Locate the cell with the specified text and output its [X, Y] center coordinate. 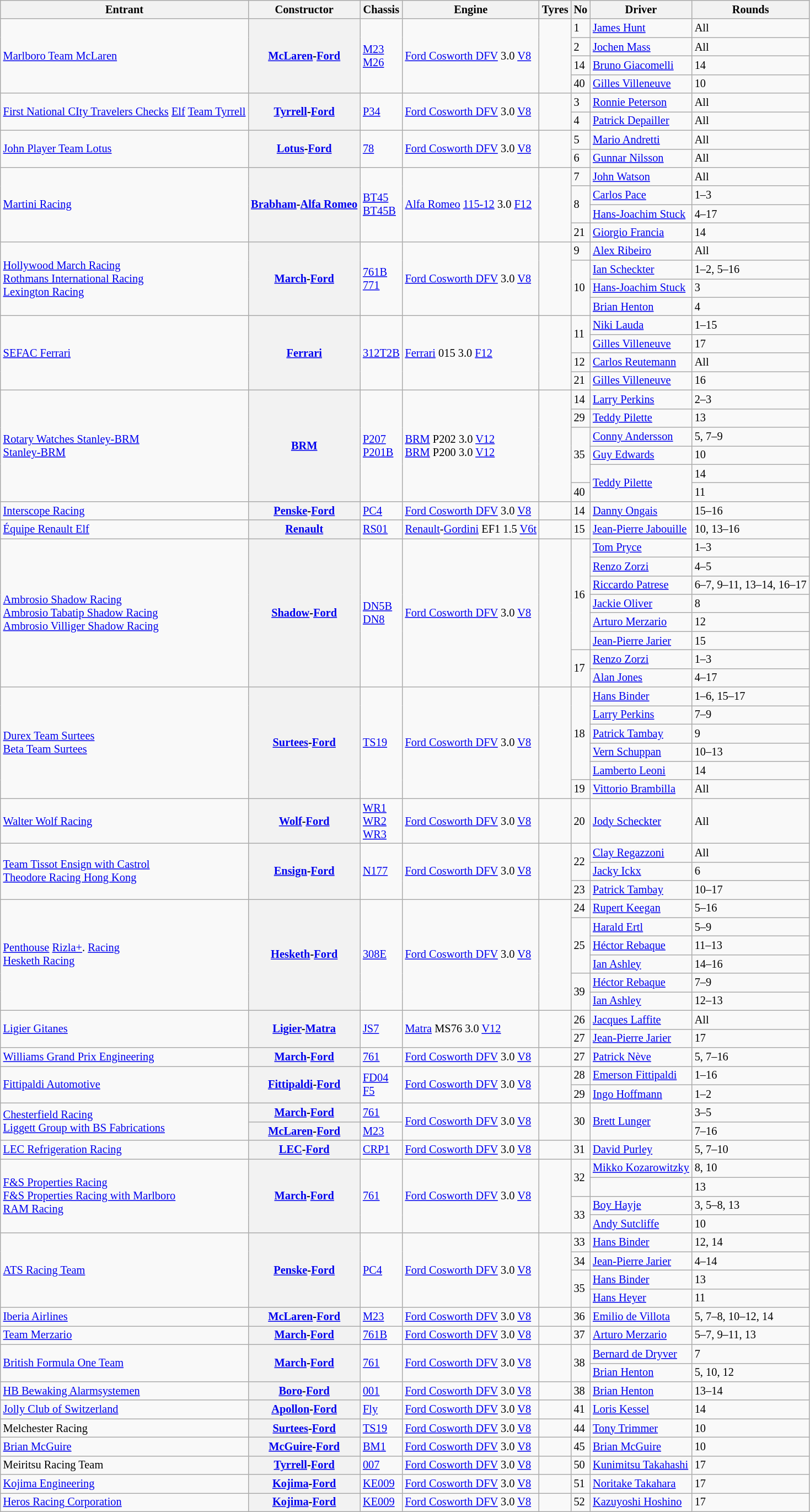
Ferrari [304, 353]
Team Tissot Ensign with Castrol Theodore Racing Hong Kong [125, 871]
Ian Scheckter [641, 270]
Chassis [381, 9]
Fittipaldi Automotive [125, 1084]
5, 10, 12 [751, 1372]
Bruno Giacomelli [641, 65]
1 [581, 28]
001 [381, 1391]
Danny Ongais [641, 511]
Kunimitsu Takahashi [641, 1465]
52 [581, 1502]
Renault-Gordini EF1 1.5 V6t [471, 529]
Ligier Gitanes [125, 1029]
Engine [471, 9]
5, 7–16 [751, 1057]
Niki Lauda [641, 325]
Apollon-Ford [304, 1409]
5–9 [751, 927]
Emilio de Villota [641, 1317]
14–16 [751, 964]
WR1WR2WR3 [381, 821]
Lamberto Leoni [641, 770]
Alex Ribeiro [641, 251]
Interscope Racing [125, 511]
24 [581, 908]
Walter Wolf Racing [125, 821]
Alan Jones [641, 678]
44 [581, 1428]
Team Merzario [125, 1335]
Jacques Laffite [641, 1020]
Andy Sutcliffe [641, 1224]
Ensign-Ford [304, 871]
15–16 [751, 511]
Jochen Mass [641, 47]
Driver [641, 9]
BRM [304, 446]
BT45BT45B [381, 204]
Shadow-Ford [304, 612]
ATS Racing Team [125, 1270]
Melchester Racing [125, 1428]
25 [581, 945]
British Formula One Team [125, 1363]
Wolf-Ford [304, 821]
Iberia Airlines [125, 1317]
Tony Trimmer [641, 1428]
761B771 [381, 279]
No [581, 9]
Vittorio Brambilla [641, 789]
Hesketh-Ford [304, 955]
Matra MS76 3.0 V12 [471, 1029]
JS7 [381, 1029]
Rounds [751, 9]
761B [381, 1335]
1–15 [751, 325]
Brett Lunger [641, 1122]
1–2, 5–16 [751, 270]
John Player Team Lotus [125, 149]
41 [581, 1409]
1–2 [751, 1094]
19 [581, 789]
Jean-Pierre Jabouille [641, 529]
Entrant [125, 9]
Hans Heyer [641, 1298]
Kazuyoshi Hoshino [641, 1502]
Brabham-Alfa Romeo [304, 204]
Meiritsu Racing Team [125, 1465]
23 [581, 890]
Ambrosio Shadow Racing Ambrosio Tabatip Shadow Racing Ambrosio Villiger Shadow Racing [125, 612]
10, 13–16 [751, 529]
1–6, 15–17 [751, 696]
30 [581, 1122]
Hollywood March Racing Rothmans International Racing Lexington Racing [125, 279]
Patrick Depailler [641, 121]
32 [581, 1177]
Équipe Renault Elf [125, 529]
312T2B [381, 353]
78 [381, 149]
3–5 [751, 1112]
Giorgio Francia [641, 232]
Tom Pryce [641, 548]
Bernard de Dryver [641, 1354]
Rupert Keegan [641, 908]
10–13 [751, 752]
Gunnar Nilsson [641, 158]
50 [581, 1465]
Marlboro Team McLaren [125, 56]
Patrick Nève [641, 1057]
Emerson Fittipaldi [641, 1075]
13–14 [751, 1391]
Mikko Kozarowitzky [641, 1168]
McGuire-Ford [304, 1446]
Ingo Hoffmann [641, 1094]
James Hunt [641, 28]
12–13 [751, 1001]
4–5 [751, 566]
Kojima Engineering [125, 1484]
Heros Racing Corporation [125, 1502]
Chesterfield Racing Liggett Group with BS Fabrications [125, 1122]
28 [581, 1075]
Jackie Oliver [641, 603]
8, 10 [751, 1168]
45 [581, 1446]
7–16 [751, 1131]
Fittipaldi-Ford [304, 1084]
BRM P202 3.0 V12 BRM P200 3.0 V12 [471, 446]
Carlos Pace [641, 195]
22 [581, 861]
Renault [304, 529]
F&S Properties Racing F&S Properties Racing with Marlboro RAM Racing [125, 1195]
Penthouse Rizla+. Racing Hesketh Racing [125, 955]
BM1 [381, 1446]
CRP1 [381, 1150]
4–14 [751, 1261]
12, 14 [751, 1242]
Williams Grand Prix Engineering [125, 1057]
Noritake Takahara [641, 1484]
5, 7–8, 10–12, 14 [751, 1317]
Clay Regazzoni [641, 852]
David Purley [641, 1150]
Ligier-Matra [304, 1029]
5–7, 9–11, 13 [751, 1335]
Mario Andretti [641, 140]
Alfa Romeo 115-12 3.0 F12 [471, 204]
51 [581, 1484]
Boy Hayje [641, 1205]
308E [381, 955]
26 [581, 1020]
007 [381, 1465]
Durex Team Surtees Beta Team Surtees [125, 743]
Constructor [304, 9]
Carlos Reutemann [641, 362]
39 [581, 991]
Ronnie Peterson [641, 103]
5, 7–9 [751, 436]
N177 [381, 871]
36 [581, 1317]
Vern Schuppan [641, 752]
P34 [381, 111]
Ferrari 015 3.0 F12 [471, 353]
First National CIty Travelers Checks Elf Team Tyrrell [125, 111]
5–16 [751, 908]
1–16 [751, 1075]
Jody Scheckter [641, 821]
10–17 [751, 890]
DN5BDN8 [381, 612]
6–7, 9–11, 13–14, 16–17 [751, 585]
Martini Racing [125, 204]
P207P201B [381, 446]
Conny Andersson [641, 436]
John Watson [641, 176]
Lotus-Ford [304, 149]
SEFAC Ferrari [125, 353]
5 [581, 140]
18 [581, 733]
31 [581, 1150]
11–13 [751, 946]
RS01 [381, 529]
LEC-Ford [304, 1150]
Harald Ertl [641, 927]
3, 5–8, 13 [751, 1205]
M23M26 [381, 56]
Rotary Watches Stanley-BRM Stanley-BRM [125, 446]
Jacky Ickx [641, 871]
FD04F5 [381, 1084]
2 [581, 47]
2–3 [751, 399]
Riccardo Patrese [641, 585]
5, 7–10 [751, 1150]
Jolly Club of Switzerland [125, 1409]
Boro-Ford [304, 1391]
Loris Kessel [641, 1409]
20 [581, 821]
LEC Refrigeration Racing [125, 1150]
Tyres [555, 9]
Fly [381, 1409]
HB Bewaking Alarmsystemen [125, 1391]
Guy Edwards [641, 455]
34 [581, 1261]
37 [581, 1335]
